Extract the [X, Y] coordinate from the center of the cell holding the provided text.  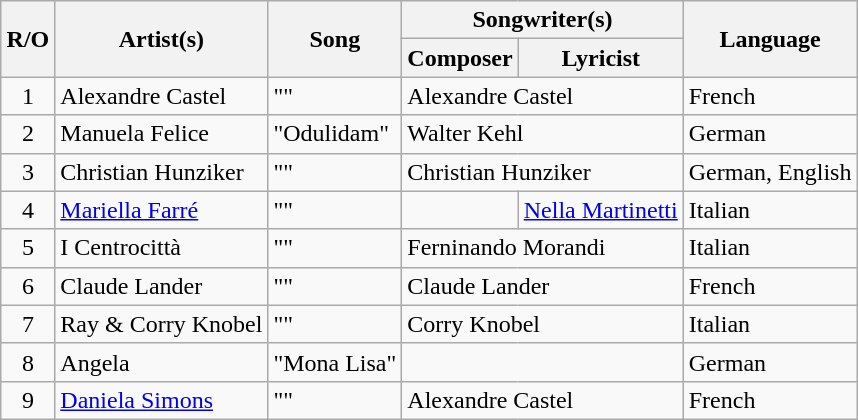
Corry Knobel [542, 324]
Ray & Corry Knobel [162, 324]
1 [28, 96]
Mariella Farré [162, 210]
6 [28, 286]
"Mona Lisa" [335, 362]
Artist(s) [162, 39]
I Centrocittà [162, 248]
7 [28, 324]
R/O [28, 39]
Language [770, 39]
Song [335, 39]
"Odulidam" [335, 134]
8 [28, 362]
Manuela Felice [162, 134]
4 [28, 210]
Composer [460, 58]
Daniela Simons [162, 400]
Ferninando Morandi [542, 248]
Songwriter(s) [542, 20]
5 [28, 248]
Lyricist [600, 58]
3 [28, 172]
2 [28, 134]
9 [28, 400]
Angela [162, 362]
Walter Kehl [542, 134]
Nella Martinetti [600, 210]
German, English [770, 172]
